Search for the cell housing the specified text and yield its [x, y] center coordinate. 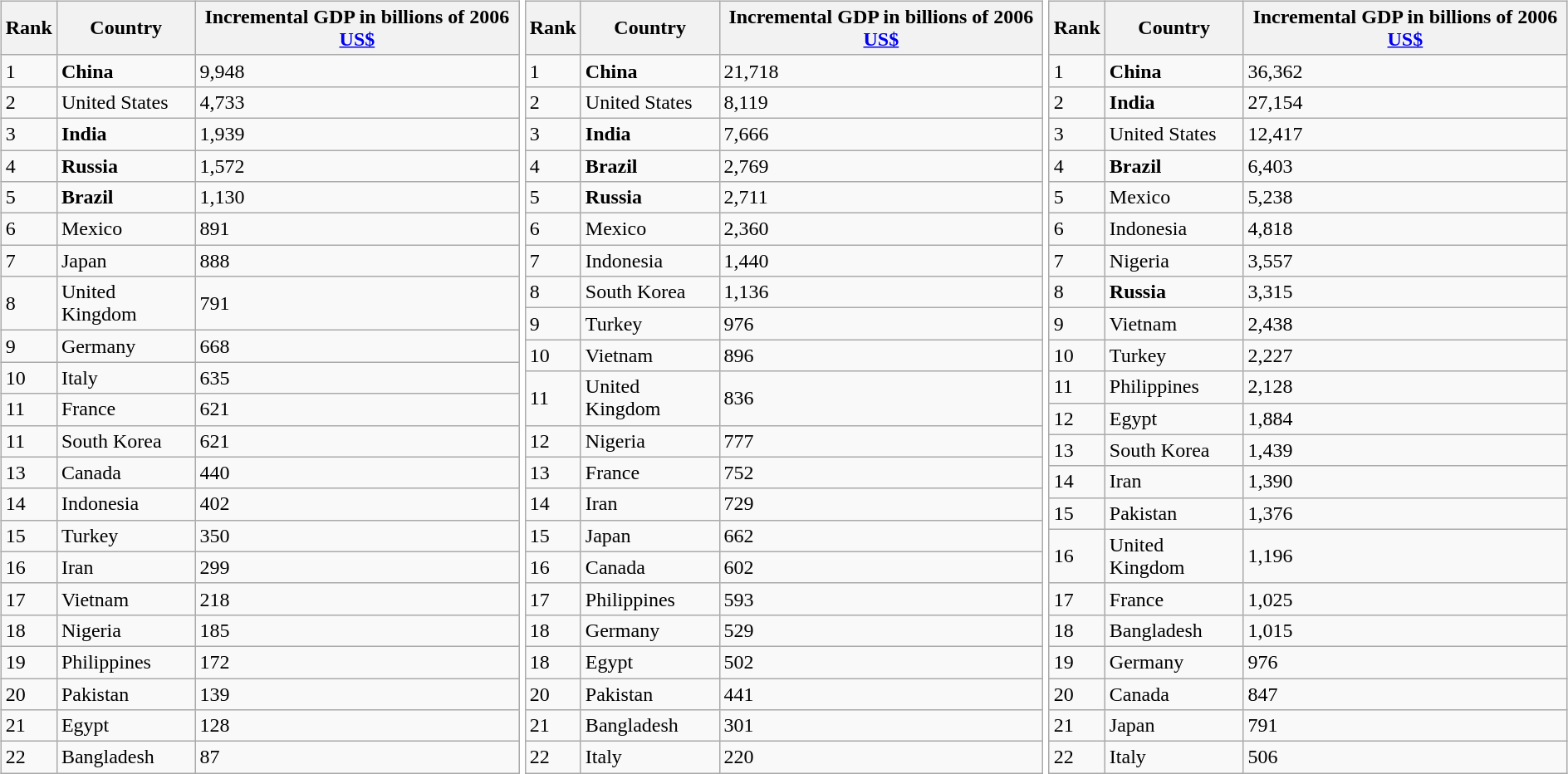
12,417 [1405, 134]
777 [881, 441]
593 [881, 599]
752 [881, 473]
2,769 [881, 165]
3,557 [1405, 261]
3,315 [1405, 292]
729 [881, 504]
506 [1405, 757]
602 [881, 567]
1,015 [1405, 630]
2,438 [1405, 324]
1,939 [357, 134]
402 [357, 504]
836 [881, 399]
87 [357, 757]
1,439 [1405, 450]
21,718 [881, 71]
9,948 [357, 71]
6,403 [1405, 165]
7,666 [881, 134]
218 [357, 599]
2,360 [881, 229]
139 [357, 693]
4,818 [1405, 229]
1,130 [357, 198]
1,390 [1405, 482]
2,128 [1405, 387]
1,884 [1405, 419]
5,238 [1405, 198]
1,440 [881, 261]
128 [357, 726]
441 [881, 693]
1,376 [1405, 513]
668 [357, 346]
1,136 [881, 292]
220 [881, 757]
8,119 [881, 102]
502 [881, 662]
36,362 [1405, 71]
2,711 [881, 198]
185 [357, 630]
847 [1405, 693]
1,196 [1405, 556]
635 [357, 378]
1,025 [1405, 599]
896 [881, 355]
172 [357, 662]
27,154 [1405, 102]
2,227 [1405, 355]
888 [357, 261]
4,733 [357, 102]
440 [357, 473]
299 [357, 567]
529 [881, 630]
662 [881, 536]
301 [881, 726]
350 [357, 536]
891 [357, 229]
1,572 [357, 165]
